Provide the (X, Y) coordinate of the cell's center where the given text is located.  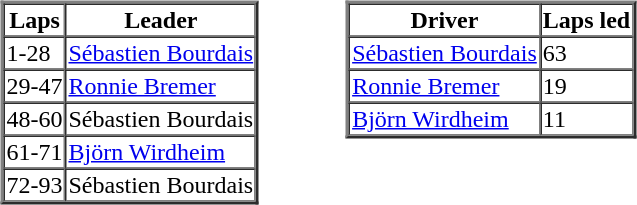
Leader (160, 20)
Laps (35, 20)
61-71 (35, 152)
72-93 (35, 184)
Driver (444, 20)
11 (586, 118)
1-28 (35, 52)
48-60 (35, 118)
Laps led (586, 20)
29-47 (35, 86)
19 (586, 86)
63 (586, 52)
